Scan for the cell matching the given text and deliver its (X, Y) coordinate at center. 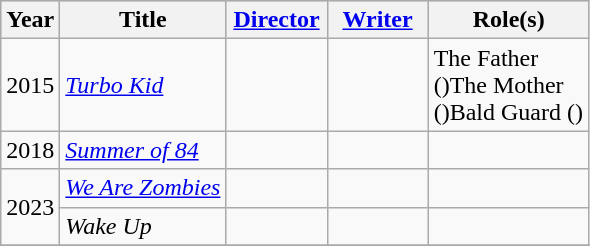
Title (143, 20)
2015 (30, 85)
We Are Zombies (143, 188)
Director (276, 20)
2018 (30, 150)
Summer of 84 (143, 150)
2023 (30, 207)
Role(s) (508, 20)
Turbo Kid (143, 85)
Writer (378, 20)
Wake Up (143, 226)
Year (30, 20)
The Father ()The Mother ()Bald Guard () (508, 85)
